Capture the cell that displays the provided text and extract its [x, y] central coordinate. 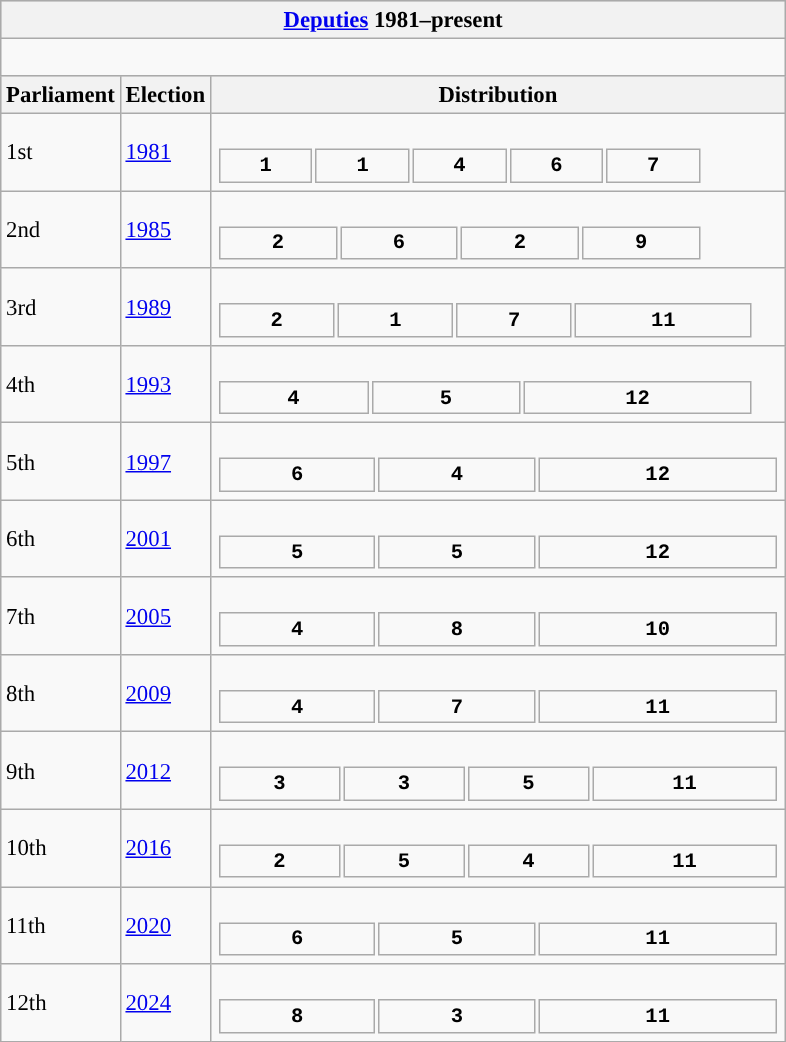
8th [60, 694]
11th [60, 926]
7th [60, 616]
Election [165, 95]
5 5 12 [498, 538]
2012 [165, 770]
2001 [165, 538]
4th [60, 384]
9th [60, 770]
1985 [165, 230]
4 5 12 [498, 384]
1981 [165, 152]
12th [60, 1002]
2020 [165, 926]
1 1 4 6 7 [498, 152]
2009 [165, 694]
1989 [165, 306]
5th [60, 462]
3 3 5 11 [498, 770]
1993 [165, 384]
3rd [60, 306]
1st [60, 152]
Distribution [498, 95]
4 7 11 [498, 694]
Deputies 1981–present [394, 20]
8 3 11 [498, 1002]
9 [641, 243]
6th [60, 538]
6 4 12 [498, 462]
10th [60, 848]
2024 [165, 1002]
10 [658, 630]
2 5 4 11 [498, 848]
4 8 10 [498, 616]
2 1 7 11 [498, 306]
2005 [165, 616]
2nd [60, 230]
2 6 2 9 [498, 230]
1997 [165, 462]
Parliament [60, 95]
6 5 11 [498, 926]
2016 [165, 848]
